Locate the cell with the specified text and output its (x, y) center coordinate. 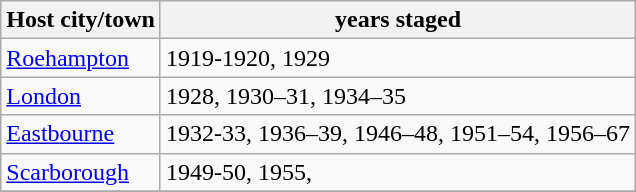
1932-33, 1936–39, 1946–48, 1951–54, 1956–67 (398, 134)
Scarborough (81, 172)
1928, 1930–31, 1934–35 (398, 96)
1919-1920, 1929 (398, 58)
years staged (398, 20)
1949-50, 1955, (398, 172)
Host city/town (81, 20)
Eastbourne (81, 134)
London (81, 96)
Roehampton (81, 58)
